Detect which cell encompasses the target text, then output its [x, y] center coordinate. 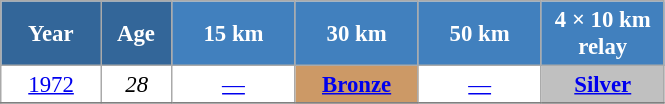
Bronze [356, 85]
15 km [234, 34]
Age [136, 34]
28 [136, 85]
50 km [480, 34]
30 km [356, 34]
Silver [602, 85]
4 × 10 km relay [602, 34]
1972 [52, 85]
Year [52, 34]
